Locate the cell with the specified text and output its [X, Y] center coordinate. 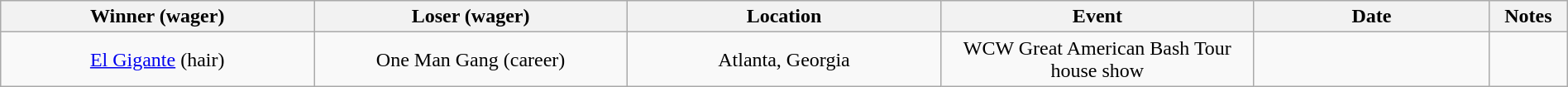
Location [784, 17]
Notes [1528, 17]
Atlanta, Georgia [784, 60]
Event [1097, 17]
One Man Gang (career) [471, 60]
Loser (wager) [471, 17]
Winner (wager) [157, 17]
WCW Great American Bash Tour house show [1097, 60]
El Gigante (hair) [157, 60]
Date [1371, 17]
